Search for the cell housing the specified text and yield its (x, y) center coordinate. 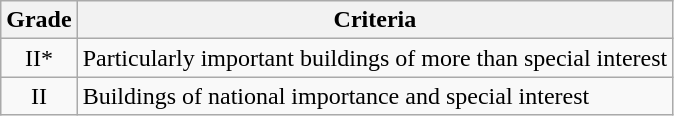
Grade (39, 20)
Particularly important buildings of more than special interest (375, 58)
II (39, 96)
Buildings of national importance and special interest (375, 96)
II* (39, 58)
Criteria (375, 20)
